Return (x, y) of the center of cell containing provided text 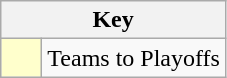
Teams to Playoffs (134, 58)
Key (114, 20)
